Provide the [x, y] coordinate of the cell's center where the given text is located.  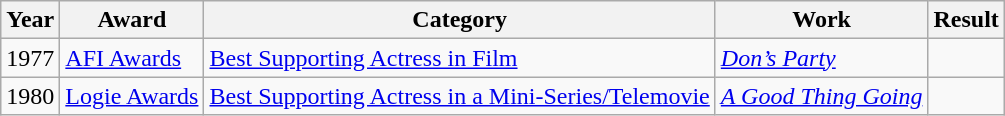
Best Supporting Actress in a Mini-Series/Telemovie [460, 96]
Logie Awards [132, 96]
1977 [30, 58]
AFI Awards [132, 58]
Result [966, 20]
Best Supporting Actress in Film [460, 58]
Year [30, 20]
Work [822, 20]
A Good Thing Going [822, 96]
1980 [30, 96]
Award [132, 20]
Category [460, 20]
Don’s Party [822, 58]
